Return the (x, y) coordinate for the center point of the cell that contains the specified text.  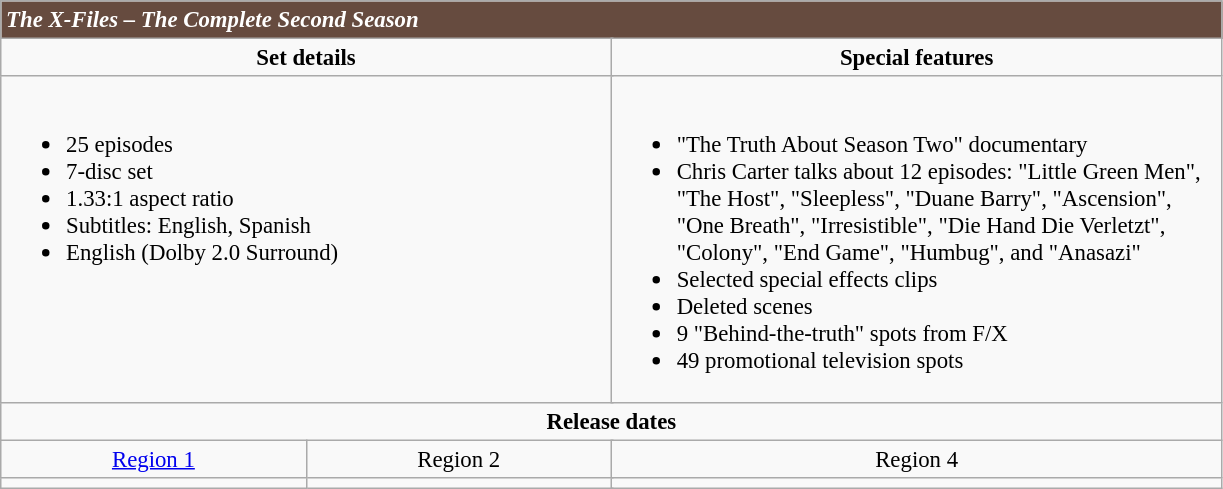
Region 4 (916, 459)
25 episodes7-disc set1.33:1 aspect ratioSubtitles: English, SpanishEnglish (Dolby 2.0 Surround) (306, 239)
Region 2 (458, 459)
The X-Files – The Complete Second Season (612, 20)
Set details (306, 58)
Release dates (612, 421)
Special features (916, 58)
Region 1 (154, 459)
